Return the [X, Y] coordinate for the center point of the cell that contains the specified text.  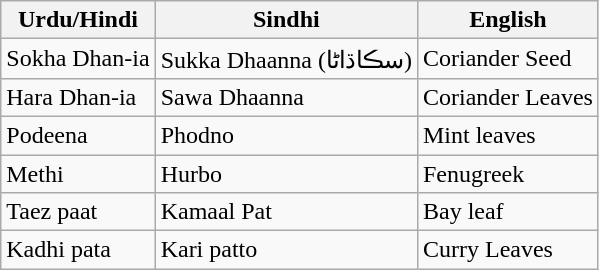
Podeena [78, 135]
Mint leaves [508, 135]
Fenugreek [508, 173]
Curry Leaves [508, 250]
English [508, 20]
Hara Dhan-ia [78, 97]
Sokha Dhan-ia [78, 59]
Kamaal Pat [286, 212]
Bay leaf [508, 212]
Phodno [286, 135]
Sawa Dhaanna [286, 97]
Kari patto [286, 250]
Taez paat [78, 212]
Sindhi [286, 20]
Coriander Leaves [508, 97]
Sukka Dhaanna (سڪاڌاڻا) [286, 59]
Methi [78, 173]
Urdu/Hindi [78, 20]
Coriander Seed [508, 59]
Hurbo [286, 173]
Kadhi pata [78, 250]
